Return the (x, y) coordinate for the center point of the cell that contains the specified text.  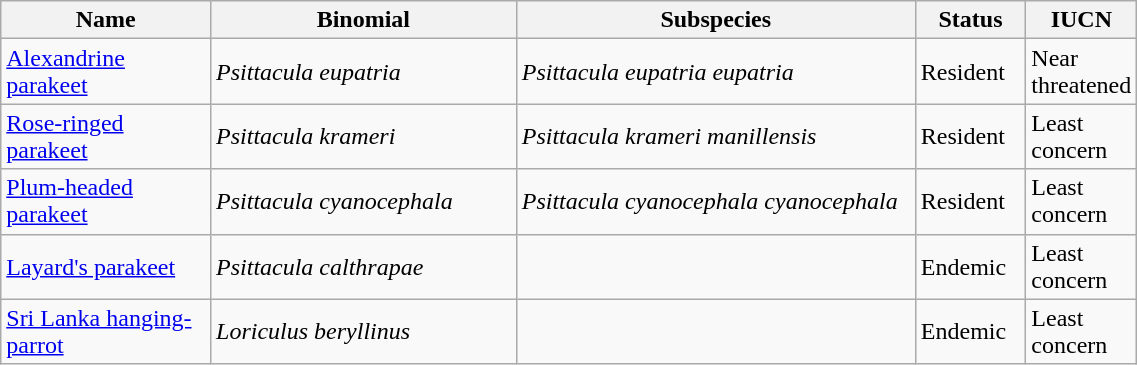
Psittacula krameri manillensis (716, 136)
Subspecies (716, 20)
Sri Lanka hanging-parrot (106, 332)
Psittacula krameri (364, 136)
Psittacula cyanocephala (364, 202)
Plum-headed parakeet (106, 202)
Psittacula calthrapae (364, 266)
Rose-ringed parakeet (106, 136)
Layard's parakeet (106, 266)
Psittacula eupatria eupatria (716, 72)
Name (106, 20)
Psittacula eupatria (364, 72)
Psittacula cyanocephala cyanocephala (716, 202)
Status (970, 20)
Alexandrine parakeet (106, 72)
IUCN (1082, 20)
Near threatened (1082, 72)
Loriculus beryllinus (364, 332)
Binomial (364, 20)
